Find where the given text appears and provide that cell's center as (X, Y) coordinate. 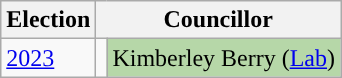
Election (48, 20)
Councillor (218, 20)
Kimberley Berry (Lab) (224, 58)
2023 (48, 58)
